Scan for the cell matching the given text and deliver its (x, y) coordinate at center. 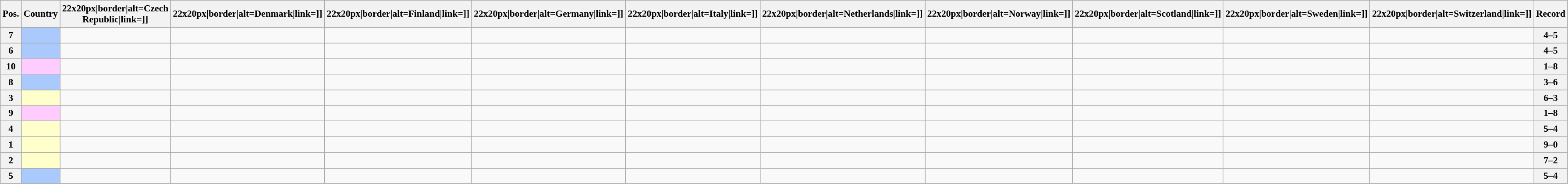
2 (11, 160)
7–2 (1550, 160)
3 (11, 98)
10 (11, 67)
8 (11, 82)
5 (11, 176)
7 (11, 35)
22x20px|border|alt=Switzerland|link=]] (1452, 14)
6–3 (1550, 98)
Country (41, 14)
6 (11, 51)
4 (11, 129)
22x20px|border|alt=Finland|link=]] (398, 14)
22x20px|border|alt=Norway|link=]] (999, 14)
9–0 (1550, 145)
22x20px|border|alt=Czech Republic|link=]] (116, 14)
22x20px|border|alt=Germany|link=]] (549, 14)
9 (11, 113)
22x20px|border|alt=Scotland|link=]] (1148, 14)
Record (1550, 14)
22x20px|border|alt=Sweden|link=]] (1296, 14)
22x20px|border|alt=Netherlands|link=]] (842, 14)
22x20px|border|alt=Italy|link=]] (692, 14)
3–6 (1550, 82)
Pos. (11, 14)
1 (11, 145)
22x20px|border|alt=Denmark|link=]] (247, 14)
